Detect which cell encompasses the target text, then output its (x, y) center coordinate. 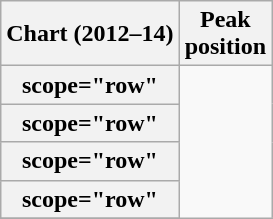
Peakposition (225, 34)
Chart (2012–14) (90, 34)
